Return (X, Y) of the center of cell containing provided text 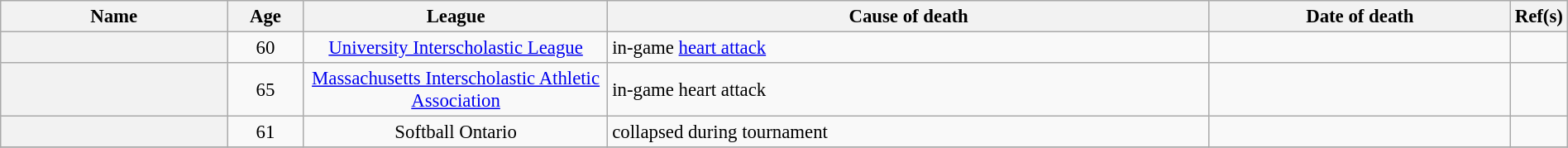
Age (266, 17)
Cause of death (908, 17)
61 (266, 132)
collapsed during tournament (908, 132)
Name (114, 17)
60 (266, 48)
Date of death (1360, 17)
League (456, 17)
University Interscholastic League (456, 48)
Massachusetts Interscholastic Athletic Association (456, 89)
Ref(s) (1538, 17)
65 (266, 89)
Softball Ontario (456, 132)
